Output the [X, Y] coordinate of the center of the cell containing the given text.  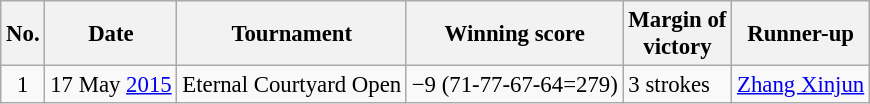
1 [23, 85]
Winning score [514, 34]
No. [23, 34]
17 May 2015 [111, 85]
Tournament [292, 34]
Date [111, 34]
3 strokes [678, 85]
Margin ofvictory [678, 34]
Eternal Courtyard Open [292, 85]
−9 (71-77-67-64=279) [514, 85]
Zhang Xinjun [801, 85]
Runner-up [801, 34]
